Extract the [X, Y] coordinate from the center of the cell holding the provided text.  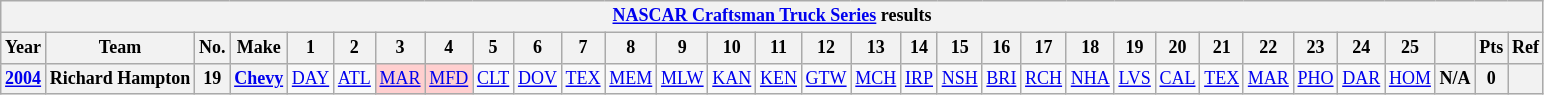
NSH [960, 78]
NASCAR Craftsman Truck Series results [772, 16]
DAR [1362, 78]
3 [400, 48]
Pts [1492, 48]
8 [631, 48]
KAN [732, 78]
IRP [920, 78]
23 [1316, 48]
MEM [631, 78]
PHO [1316, 78]
14 [920, 48]
0 [1492, 78]
N/A [1455, 78]
Make [259, 48]
2004 [24, 78]
RCH [1044, 78]
5 [494, 48]
25 [1410, 48]
2 [355, 48]
7 [583, 48]
15 [960, 48]
6 [538, 48]
LVS [1134, 78]
Year [24, 48]
CLT [494, 78]
Team [120, 48]
11 [779, 48]
24 [1362, 48]
BRI [1002, 78]
1 [310, 48]
13 [876, 48]
NHA [1090, 78]
4 [449, 48]
10 [732, 48]
MLW [682, 78]
16 [1002, 48]
HOM [1410, 78]
No. [212, 48]
12 [826, 48]
21 [1222, 48]
17 [1044, 48]
CAL [1178, 78]
KEN [779, 78]
Chevy [259, 78]
MCH [876, 78]
22 [1268, 48]
18 [1090, 48]
MFD [449, 78]
DOV [538, 78]
GTW [826, 78]
ATL [355, 78]
9 [682, 48]
20 [1178, 48]
Richard Hampton [120, 78]
DAY [310, 78]
Ref [1526, 48]
